Output the [x, y] coordinate of the center of the cell containing the given text.  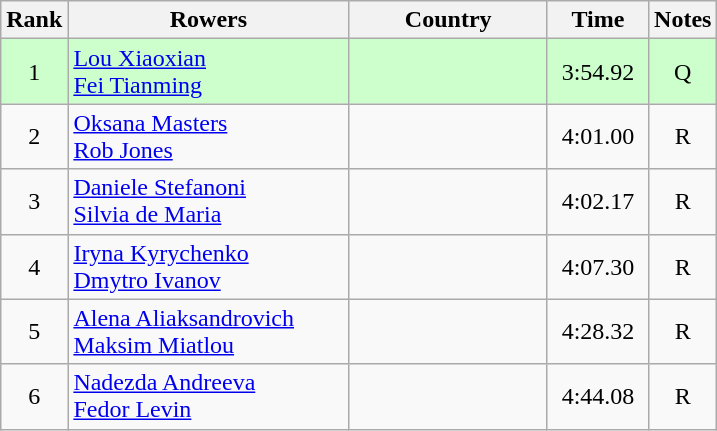
4 [34, 266]
Iryna KyrychenkoDmytro Ivanov [208, 266]
1 [34, 72]
Alena AliaksandrovichMaksim Miatlou [208, 332]
3 [34, 202]
Time [598, 20]
4:28.32 [598, 332]
Rank [34, 20]
Nadezda AndreevaFedor Levin [208, 396]
Oksana MastersRob Jones [208, 136]
Q [683, 72]
4:01.00 [598, 136]
Daniele StefanoniSilvia de Maria [208, 202]
2 [34, 136]
3:54.92 [598, 72]
Country [448, 20]
5 [34, 332]
4:02.17 [598, 202]
6 [34, 396]
4:44.08 [598, 396]
Rowers [208, 20]
Lou XiaoxianFei Tianming [208, 72]
Notes [683, 20]
4:07.30 [598, 266]
